Scan for the cell matching the given text and deliver its [X, Y] coordinate at center. 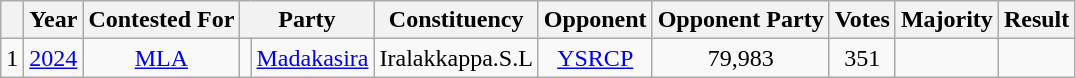
Year [54, 20]
351 [862, 58]
YSRCP [595, 58]
Constituency [456, 20]
Votes [862, 20]
Madakasira [312, 58]
1 [12, 58]
Iralakkappa.S.L [456, 58]
Contested For [162, 20]
79,983 [740, 58]
2024 [54, 58]
Result [1036, 20]
Opponent Party [740, 20]
MLA [162, 58]
Majority [946, 20]
Opponent [595, 20]
Party [307, 20]
